For the text-containing cell, return its midpoint in (x, y) coordinate format. 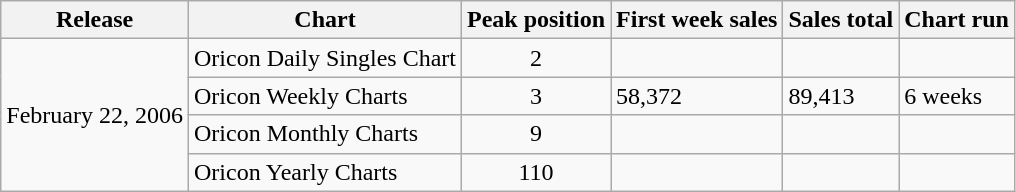
Sales total (841, 20)
110 (536, 172)
Oricon Weekly Charts (324, 96)
3 (536, 96)
Chart (324, 20)
February 22, 2006 (95, 115)
First week sales (697, 20)
Peak position (536, 20)
58,372 (697, 96)
6 weeks (957, 96)
Chart run (957, 20)
2 (536, 58)
Oricon Yearly Charts (324, 172)
89,413 (841, 96)
Release (95, 20)
Oricon Monthly Charts (324, 134)
9 (536, 134)
Oricon Daily Singles Chart (324, 58)
